From the cell containing the given text, extract its center point as (X, Y) coordinate. 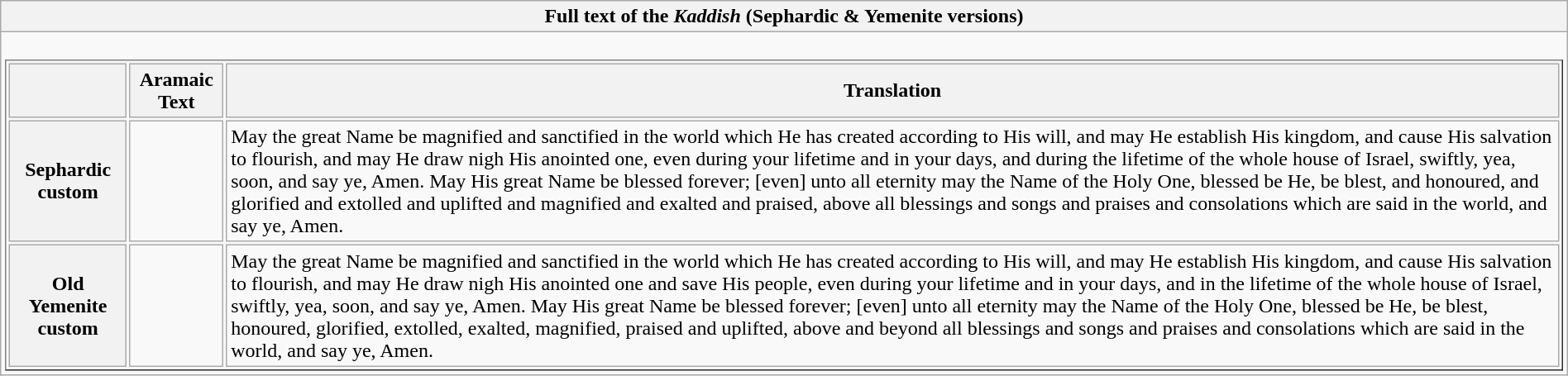
Old Yemenite custom (68, 306)
Full text of the Kaddish (Sephardic & Yemenite versions) (784, 17)
Translation (892, 91)
Aramaic Text (177, 91)
Sephardic custom (68, 181)
